Search for the cell housing the specified text and yield its (X, Y) center coordinate. 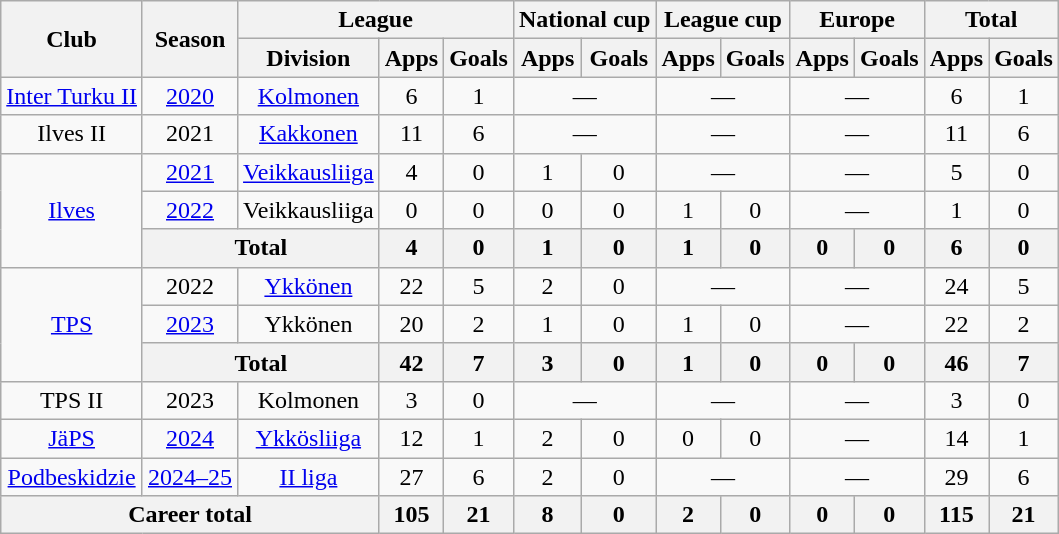
27 (411, 477)
JäPS (72, 438)
2020 (190, 96)
Ilves (72, 210)
League (376, 20)
National cup (584, 20)
Division (309, 58)
2024 (190, 438)
14 (956, 438)
2024–25 (190, 477)
105 (411, 515)
Career total (190, 515)
24 (956, 286)
TPS (72, 324)
II liga (309, 477)
Club (72, 39)
12 (411, 438)
Europe (857, 20)
Inter Turku II (72, 96)
Kakkonen (309, 134)
115 (956, 515)
Ykkösliiga (309, 438)
Podbeskidzie (72, 477)
42 (411, 362)
8 (547, 515)
League cup (723, 20)
Ilves II (72, 134)
29 (956, 477)
20 (411, 324)
Season (190, 39)
46 (956, 362)
TPS II (72, 400)
